For the text-containing cell, return its midpoint in [X, Y] coordinate format. 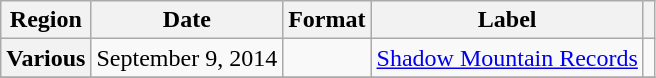
September 9, 2014 [187, 58]
Date [187, 20]
Label [507, 20]
Various [46, 58]
Format [327, 20]
Region [46, 20]
Shadow Mountain Records [507, 58]
